Scan for the cell matching the given text and deliver its [x, y] coordinate at center. 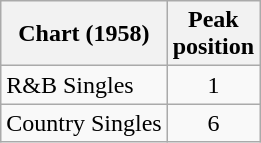
Peakposition [213, 34]
Country Singles [84, 123]
6 [213, 123]
R&B Singles [84, 85]
Chart (1958) [84, 34]
1 [213, 85]
